Find where the given text appears and provide that cell's center as (x, y) coordinate. 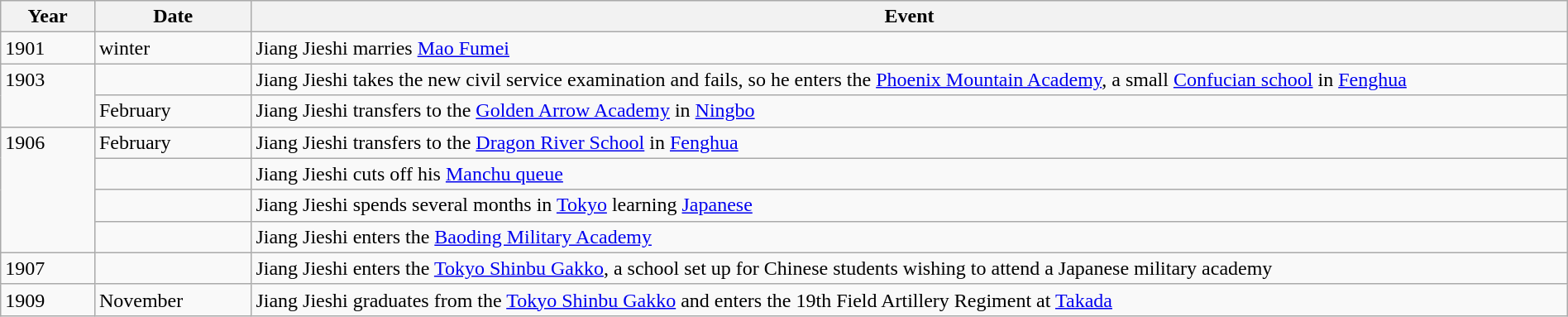
Jiang Jieshi enters the Baoding Military Academy (910, 237)
1903 (48, 95)
Jiang Jieshi cuts off his Manchu queue (910, 174)
Date (172, 17)
Event (910, 17)
1901 (48, 48)
1906 (48, 190)
Jiang Jieshi spends several months in Tokyo learning Japanese (910, 205)
1907 (48, 268)
Jiang Jieshi takes the new civil service examination and fails, so he enters the Phoenix Mountain Academy, a small Confucian school in Fenghua (910, 79)
Jiang Jieshi transfers to the Dragon River School in Fenghua (910, 142)
winter (172, 48)
Jiang Jieshi marries Mao Fumei (910, 48)
Jiang Jieshi transfers to the Golden Arrow Academy in Ningbo (910, 111)
Year (48, 17)
November (172, 300)
Jiang Jieshi enters the Tokyo Shinbu Gakko, a school set up for Chinese students wishing to attend a Japanese military academy (910, 268)
1909 (48, 300)
Jiang Jieshi graduates from the Tokyo Shinbu Gakko and enters the 19th Field Artillery Regiment at Takada (910, 300)
